Search for the cell housing the specified text and yield its (x, y) center coordinate. 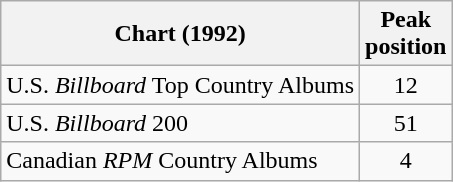
Peakposition (406, 34)
U.S. Billboard 200 (180, 123)
Canadian RPM Country Albums (180, 161)
Chart (1992) (180, 34)
51 (406, 123)
U.S. Billboard Top Country Albums (180, 85)
12 (406, 85)
4 (406, 161)
